Provide the [X, Y] coordinate of the cell's center where the given text is located.  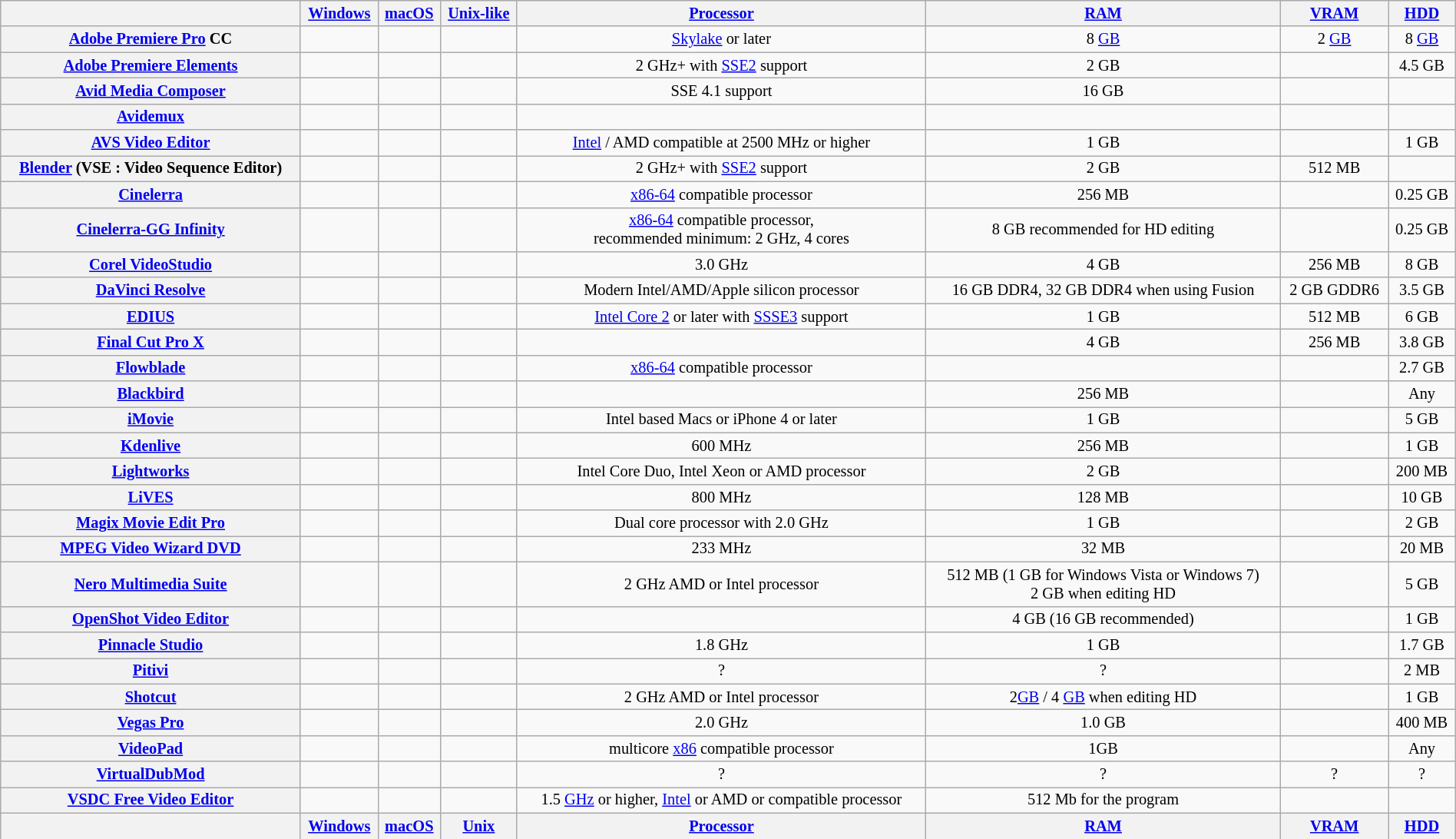
SSE 4.1 support [721, 91]
MPEG Video Wizard DVD [151, 549]
Blackbird [151, 394]
16 GB DDR4, 32 GB DDR4 when using Fusion [1103, 290]
VSDC Free Video Editor [151, 800]
20 MB [1422, 549]
3.8 GB [1422, 342]
Dual core processor with 2.0 GHz [721, 523]
x86-64 compatible processor, recommended minimum: 2 GHz, 4 cores [721, 230]
16 GB [1103, 91]
2.0 GHz [721, 722]
Pitivi [151, 671]
400 MB [1422, 722]
Unix [478, 826]
Adobe Premiere Pro CC [151, 39]
Adobe Premiere Elements [151, 65]
Final Cut Pro X [151, 342]
Flowblade [151, 368]
Avidemux [151, 117]
Vegas Pro [151, 722]
Nero Multimedia Suite [151, 584]
Pinnacle Studio [151, 645]
Cinelerra [151, 194]
3.5 GB [1422, 290]
233 MHz [721, 549]
iMovie [151, 419]
multicore x86 compatible processor [721, 748]
EDIUS [151, 317]
10 GB [1422, 497]
1.8 GHz [721, 645]
Intel Core 2 or later with SSSE3 support [721, 317]
Kdenlive [151, 446]
600 MHz [721, 446]
1GB [1103, 748]
Intel based Macs or iPhone 4 or later [721, 419]
Lightworks [151, 471]
200 MB [1422, 471]
Avid Media Composer [151, 91]
1.0 GB [1103, 722]
Unix-like [478, 13]
VideoPad [151, 748]
4.5 GB [1422, 65]
Modern Intel/AMD/Apple silicon processor [721, 290]
512 Mb for the program [1103, 800]
6 GB [1422, 317]
800 MHz [721, 497]
Magix Movie Edit Pro [151, 523]
2.7 GB [1422, 368]
1.5 GHz or higher, Intel or AMD or compatible processor [721, 800]
Cinelerra-GG Infinity [151, 230]
Corel VideoStudio [151, 264]
8 GB recommended for HD editing [1103, 230]
OpenShot Video Editor [151, 619]
AVS Video Editor [151, 143]
32 MB [1103, 549]
LiVES [151, 497]
1.7 GB [1422, 645]
512 MB (1 GB for Windows Vista or Windows 7)2 GB when editing HD [1103, 584]
2GB / 4 GB when editing HD [1103, 697]
Blender (VSE : Video Sequence Editor) [151, 168]
Intel Core Duo, Intel Xeon or AMD processor [721, 471]
Skylake or later [721, 39]
128 MB [1103, 497]
4 GB (16 GB recommended) [1103, 619]
DaVinci Resolve [151, 290]
3.0 GHz [721, 264]
VirtualDubMod [151, 774]
2 MB [1422, 671]
Shotcut [151, 697]
Intel / AMD compatible at 2500 MHz or higher [721, 143]
2 GB GDDR6 [1335, 290]
